Search for the cell housing the specified text and yield its (x, y) center coordinate. 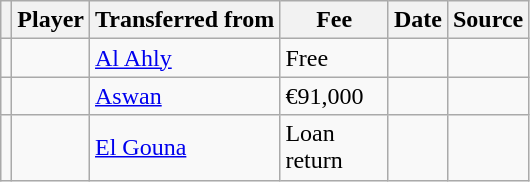
Transferred from (185, 20)
Free (334, 58)
El Gouna (185, 148)
Date (418, 20)
€91,000 (334, 96)
Al Ahly (185, 58)
Fee (334, 20)
Source (488, 20)
Player (51, 20)
Aswan (185, 96)
Loan return (334, 148)
